Locate the cell with the specified text and output its (x, y) center coordinate. 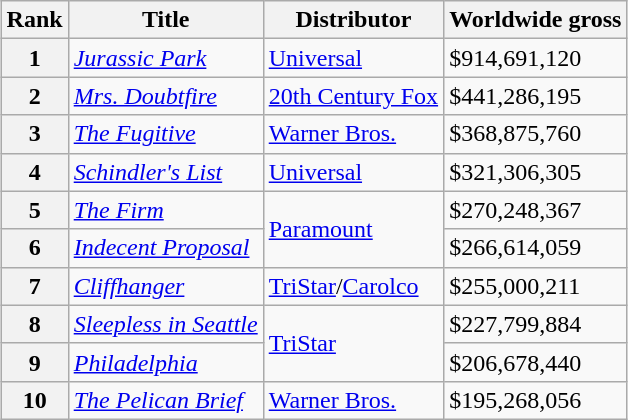
$914,691,120 (536, 58)
Title (166, 20)
8 (34, 324)
$206,678,440 (536, 362)
$441,286,195 (536, 96)
10 (34, 400)
Schindler's List (166, 172)
$195,268,056 (536, 400)
2 (34, 96)
The Pelican Brief (166, 400)
7 (34, 286)
$270,248,367 (536, 210)
6 (34, 248)
TriStar (353, 343)
Mrs. Doubtfire (166, 96)
TriStar/Carolco (353, 286)
Worldwide gross (536, 20)
Distributor (353, 20)
$321,306,305 (536, 172)
The Fugitive (166, 134)
1 (34, 58)
$227,799,884 (536, 324)
Philadelphia (166, 362)
$368,875,760 (536, 134)
Cliffhanger (166, 286)
Rank (34, 20)
Indecent Proposal (166, 248)
3 (34, 134)
Sleepless in Seattle (166, 324)
Paramount (353, 229)
The Firm (166, 210)
Jurassic Park (166, 58)
20th Century Fox (353, 96)
4 (34, 172)
$266,614,059 (536, 248)
5 (34, 210)
9 (34, 362)
$255,000,211 (536, 286)
